Return [x, y] of the center of cell containing provided text 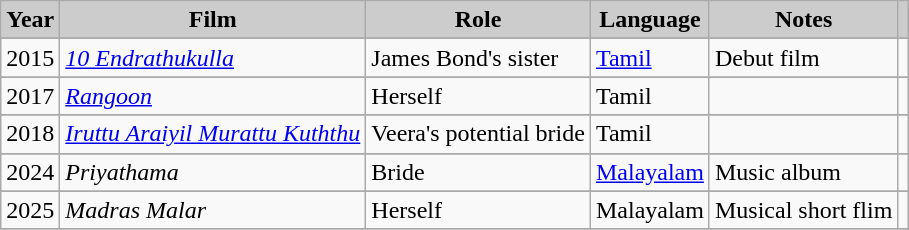
Madras Malar [213, 210]
Language [650, 20]
Rangoon [213, 96]
Veera's potential bride [478, 134]
Notes [803, 20]
2017 [30, 96]
Bride [478, 172]
James Bond's sister [478, 58]
Role [478, 20]
Debut film [803, 58]
Priyathama [213, 172]
Music album [803, 172]
2024 [30, 172]
Musical short flim [803, 210]
10 Endrathukulla [213, 58]
2018 [30, 134]
Iruttu Araiyil Murattu Kuththu [213, 134]
2015 [30, 58]
2025 [30, 210]
Year [30, 20]
Film [213, 20]
